Return (X, Y) of the center of cell containing provided text 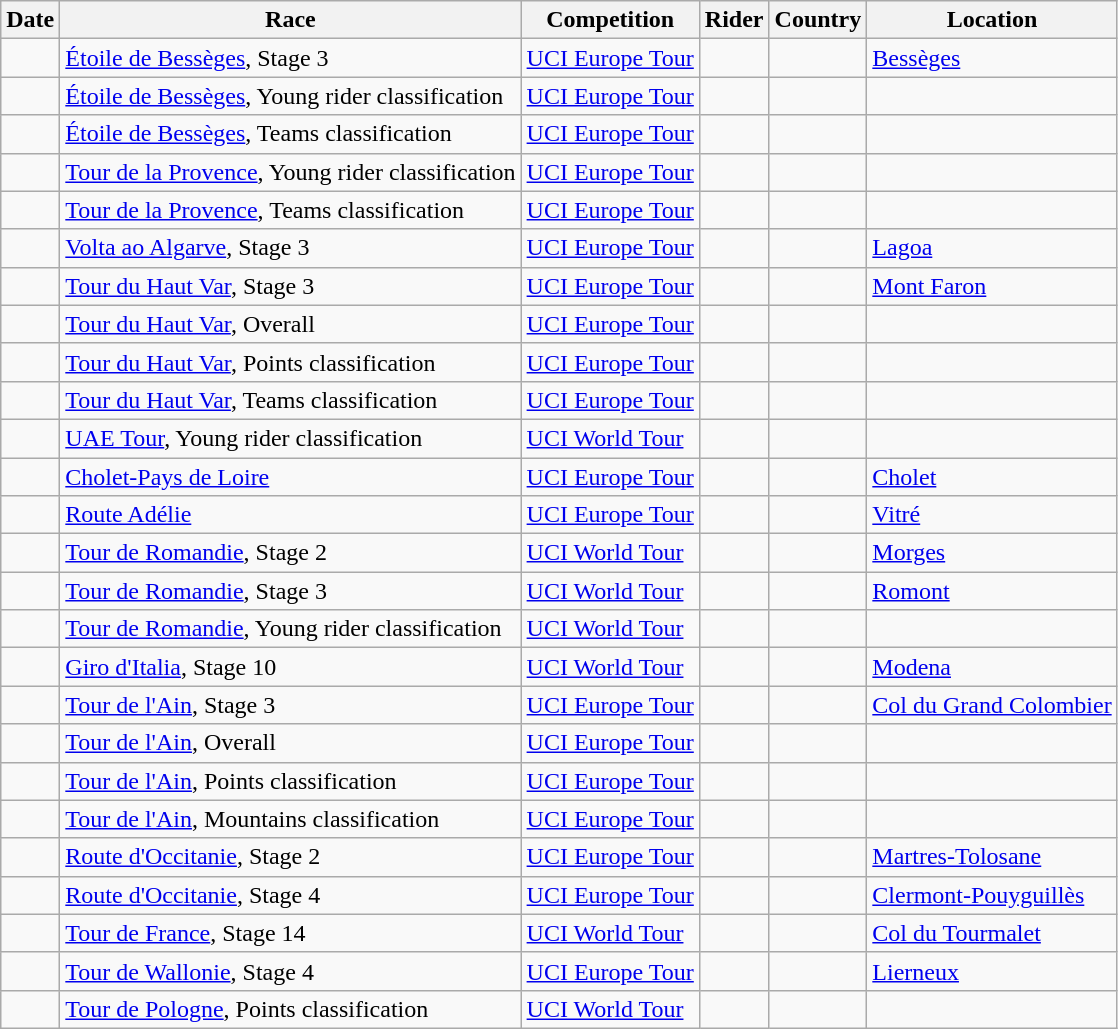
Vitré (992, 515)
Modena (992, 667)
Romont (992, 591)
Race (290, 20)
Route d'Occitanie, Stage 2 (290, 857)
Lierneux (992, 971)
Clermont-Pouyguillès (992, 895)
Mont Faron (992, 286)
Volta ao Algarve, Stage 3 (290, 248)
Tour de Wallonie, Stage 4 (290, 971)
Tour de Pologne, Points classification (290, 1009)
Col du Tourmalet (992, 933)
Tour du Haut Var, Points classification (290, 362)
UAE Tour, Young rider classification (290, 438)
Route Adélie (290, 515)
Route d'Occitanie, Stage 4 (290, 895)
Morges (992, 553)
Tour de l'Ain, Stage 3 (290, 705)
Bessèges (992, 58)
Tour du Haut Var, Overall (290, 324)
Tour du Haut Var, Teams classification (290, 400)
Étoile de Bessèges, Stage 3 (290, 58)
Date (30, 20)
Giro d'Italia, Stage 10 (290, 667)
Martres-Tolosane (992, 857)
Tour du Haut Var, Stage 3 (290, 286)
Tour de France, Stage 14 (290, 933)
Cholet-Pays de Loire (290, 477)
Tour de l'Ain, Mountains classification (290, 819)
Cholet (992, 477)
Étoile de Bessèges, Teams classification (290, 134)
Tour de l'Ain, Points classification (290, 781)
Tour de la Provence, Teams classification (290, 210)
Tour de l'Ain, Overall (290, 743)
Lagoa (992, 248)
Rider (734, 20)
Competition (610, 20)
Col du Grand Colombier (992, 705)
Étoile de Bessèges, Young rider classification (290, 96)
Country (818, 20)
Tour de Romandie, Young rider classification (290, 629)
Location (992, 20)
Tour de Romandie, Stage 2 (290, 553)
Tour de la Provence, Young rider classification (290, 172)
Tour de Romandie, Stage 3 (290, 591)
